Locate the cell with the specified text and output its [X, Y] center coordinate. 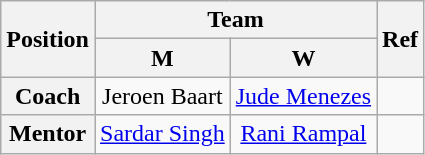
Coach [48, 96]
W [303, 58]
Ref [400, 39]
M [162, 58]
Jeroen Baart [162, 96]
Position [48, 39]
Jude Menezes [303, 96]
Team [235, 20]
Mentor [48, 134]
Sardar Singh [162, 134]
Rani Rampal [303, 134]
